Return [X, Y] of the center of cell containing provided text 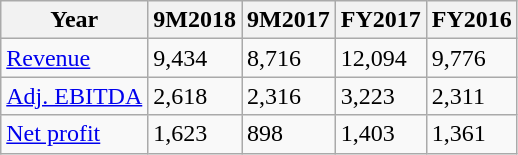
2,316 [289, 96]
2,618 [195, 96]
Net profit [74, 134]
9M2018 [195, 20]
Revenue [74, 58]
9M2017 [289, 20]
2,311 [472, 96]
Year [74, 20]
898 [289, 134]
9,434 [195, 58]
8,716 [289, 58]
9,776 [472, 58]
12,094 [380, 58]
1,403 [380, 134]
1,361 [472, 134]
FY2017 [380, 20]
1,623 [195, 134]
FY2016 [472, 20]
3,223 [380, 96]
Adj. EBITDA [74, 96]
